Scan for the cell matching the given text and deliver its [X, Y] coordinate at center. 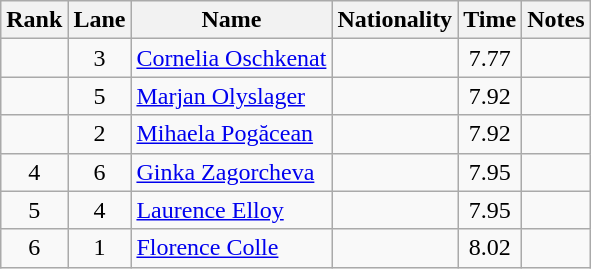
Time [490, 20]
Nationality [395, 20]
Laurence Elloy [232, 210]
Marjan Olyslager [232, 96]
Cornelia Oschkenat [232, 58]
Name [232, 20]
Mihaela Pogăcean [232, 134]
8.02 [490, 248]
3 [100, 58]
Lane [100, 20]
Rank [34, 20]
2 [100, 134]
Notes [556, 20]
Florence Colle [232, 248]
7.77 [490, 58]
Ginka Zagorcheva [232, 172]
1 [100, 248]
